Capture the cell that displays the provided text and extract its (X, Y) central coordinate. 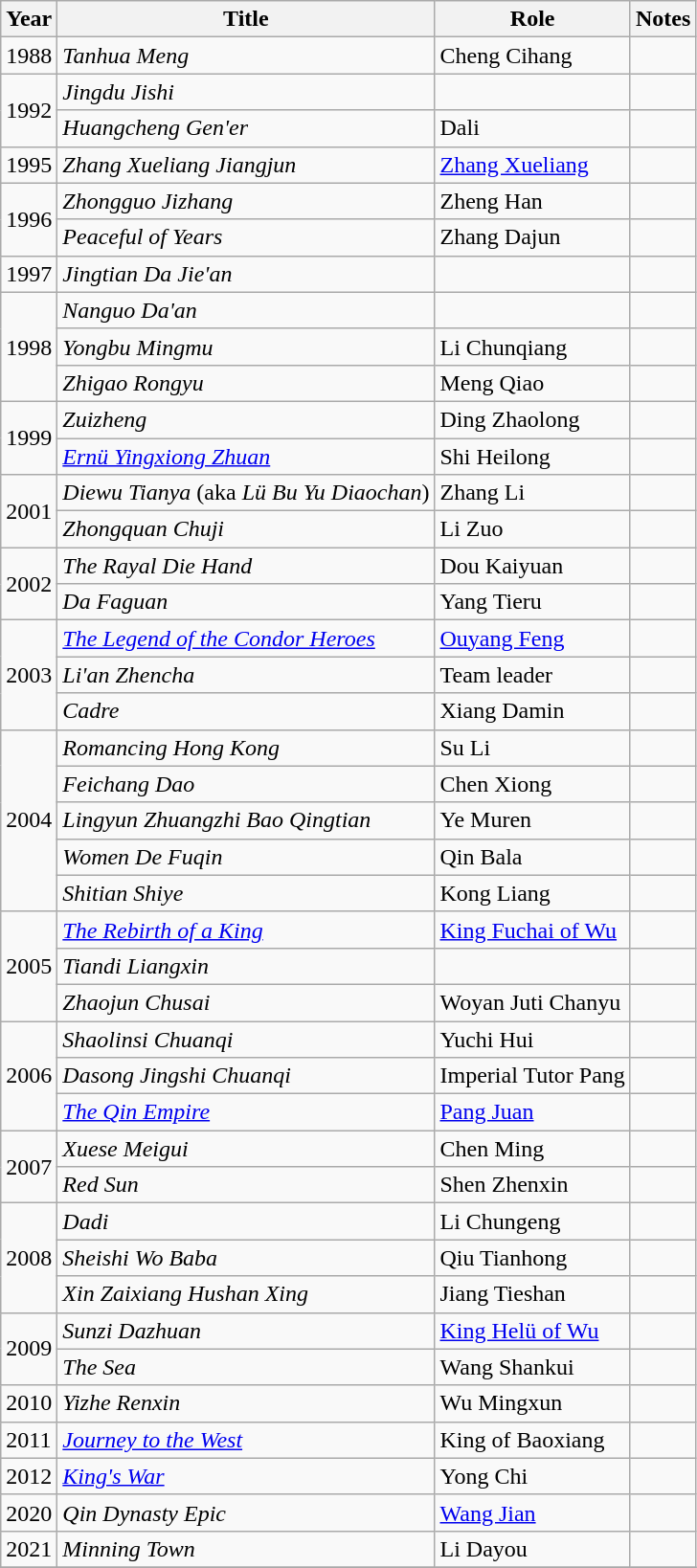
2012 (29, 1476)
Ernü Yingxiong Zhuan (246, 457)
Tiandi Liangxin (246, 966)
Qiu Tianhong (532, 1258)
Sheishi Wo Baba (246, 1258)
Yongbu Mingmu (246, 347)
Dou Kaiyuan (532, 566)
Minning Town (246, 1549)
2008 (29, 1258)
2021 (29, 1549)
Da Faguan (246, 602)
Role (532, 19)
1999 (29, 437)
Women De Fuqin (246, 857)
Nanguo Da'an (246, 310)
Zuizheng (246, 419)
Jingdu Jishi (246, 92)
Woyan Juti Chanyu (532, 1002)
Zhang Xueliang (532, 165)
Journey to the West (246, 1440)
Feichang Dao (246, 784)
Yuchi Hui (532, 1039)
Peaceful of Years (246, 237)
Sunzi Dazhuan (246, 1331)
Cadre (246, 711)
Li Chunqiang (532, 347)
Qin Dynasty Epic (246, 1512)
1992 (29, 110)
Year (29, 19)
Diewu Tianya (aka Lü Bu Yu Diaochan) (246, 493)
Wang Shankui (532, 1367)
2011 (29, 1440)
Jiang Tieshan (532, 1294)
Xuese Meigui (246, 1149)
Su Li (532, 748)
Yizhe Renxin (246, 1403)
Dali (532, 128)
Wang Jian (532, 1512)
The Qin Empire (246, 1112)
Chen Xiong (532, 784)
Wu Mingxun (532, 1403)
Meng Qiao (532, 383)
Zhongguo Jizhang (246, 201)
Ye Muren (532, 820)
2010 (29, 1403)
Red Sun (246, 1185)
Zhang Li (532, 493)
2004 (29, 820)
Shaolinsi Chuanqi (246, 1039)
2020 (29, 1512)
2001 (29, 511)
Zhigao Rongyu (246, 383)
2009 (29, 1349)
Qin Bala (532, 857)
Li Chungeng (532, 1221)
1998 (29, 347)
Xin Zaixiang Hushan Xing (246, 1294)
Cheng Cihang (532, 56)
Romancing Hong Kong (246, 748)
The Sea (246, 1367)
Imperial Tutor Pang (532, 1076)
Lingyun Zhuangzhi Bao Qingtian (246, 820)
The Rebirth of a King (246, 930)
Yong Chi (532, 1476)
1995 (29, 165)
Ding Zhaolong (532, 419)
Shi Heilong (532, 457)
Tanhua Meng (246, 56)
Dadi (246, 1221)
Zheng Han (532, 201)
King's War (246, 1476)
2002 (29, 584)
Shen Zhenxin (532, 1185)
2006 (29, 1075)
King of Baoxiang (532, 1440)
Zhongquan Chuji (246, 529)
Zhang Xueliang Jiangjun (246, 165)
2003 (29, 675)
Li'an Zhencha (246, 675)
1997 (29, 274)
The Legend of the Condor Heroes (246, 638)
Dasong Jingshi Chuanqi (246, 1076)
King Helü of Wu (532, 1331)
Pang Juan (532, 1112)
The Rayal Die Hand (246, 566)
Li Dayou (532, 1549)
2007 (29, 1167)
Ouyang Feng (532, 638)
2005 (29, 966)
Huangcheng Gen'er (246, 128)
Zhaojun Chusai (246, 1002)
King Fuchai of Wu (532, 930)
1996 (29, 219)
Xiang Damin (532, 711)
Chen Ming (532, 1149)
Shitian Shiye (246, 893)
Kong Liang (532, 893)
Li Zuo (532, 529)
Notes (663, 19)
Yang Tieru (532, 602)
Title (246, 19)
Jingtian Da Jie'an (246, 274)
1988 (29, 56)
Zhang Dajun (532, 237)
Team leader (532, 675)
